Return the [X, Y] coordinate for the center point of the cell that contains the specified text.  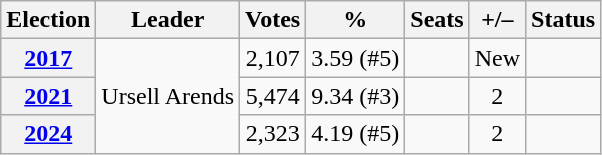
5,474 [273, 96]
2021 [48, 96]
Seats [437, 20]
% [356, 20]
9.34 (#3) [356, 96]
4.19 (#5) [356, 134]
Leader [168, 20]
2017 [48, 58]
Votes [273, 20]
Ursell Arends [168, 96]
2,107 [273, 58]
Status [564, 20]
2,323 [273, 134]
3.59 (#5) [356, 58]
Election [48, 20]
2024 [48, 134]
New [497, 58]
+/– [497, 20]
